Return (x, y) of the center of cell containing provided text 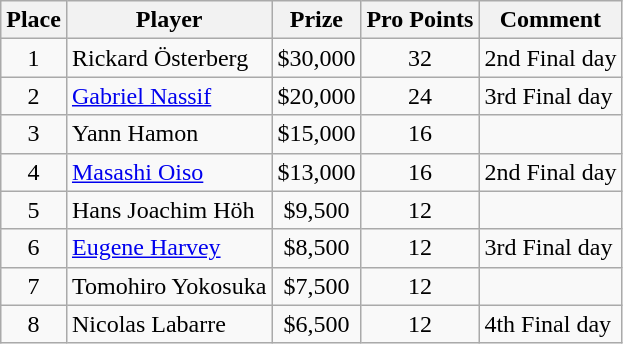
$7,500 (316, 286)
Eugene Harvey (168, 248)
Player (168, 20)
5 (34, 210)
$15,000 (316, 134)
Masashi Oiso (168, 172)
Hans Joachim Höh (168, 210)
6 (34, 248)
1 (34, 58)
8 (34, 324)
$20,000 (316, 96)
Place (34, 20)
2 (34, 96)
Yann Hamon (168, 134)
3 (34, 134)
Prize (316, 20)
4 (34, 172)
$9,500 (316, 210)
24 (420, 96)
4th Final day (550, 324)
Nicolas Labarre (168, 324)
32 (420, 58)
$6,500 (316, 324)
$30,000 (316, 58)
Comment (550, 20)
$8,500 (316, 248)
7 (34, 286)
$13,000 (316, 172)
Tomohiro Yokosuka (168, 286)
Gabriel Nassif (168, 96)
Rickard Österberg (168, 58)
Pro Points (420, 20)
